Locate the cell with the specified text and output its [X, Y] center coordinate. 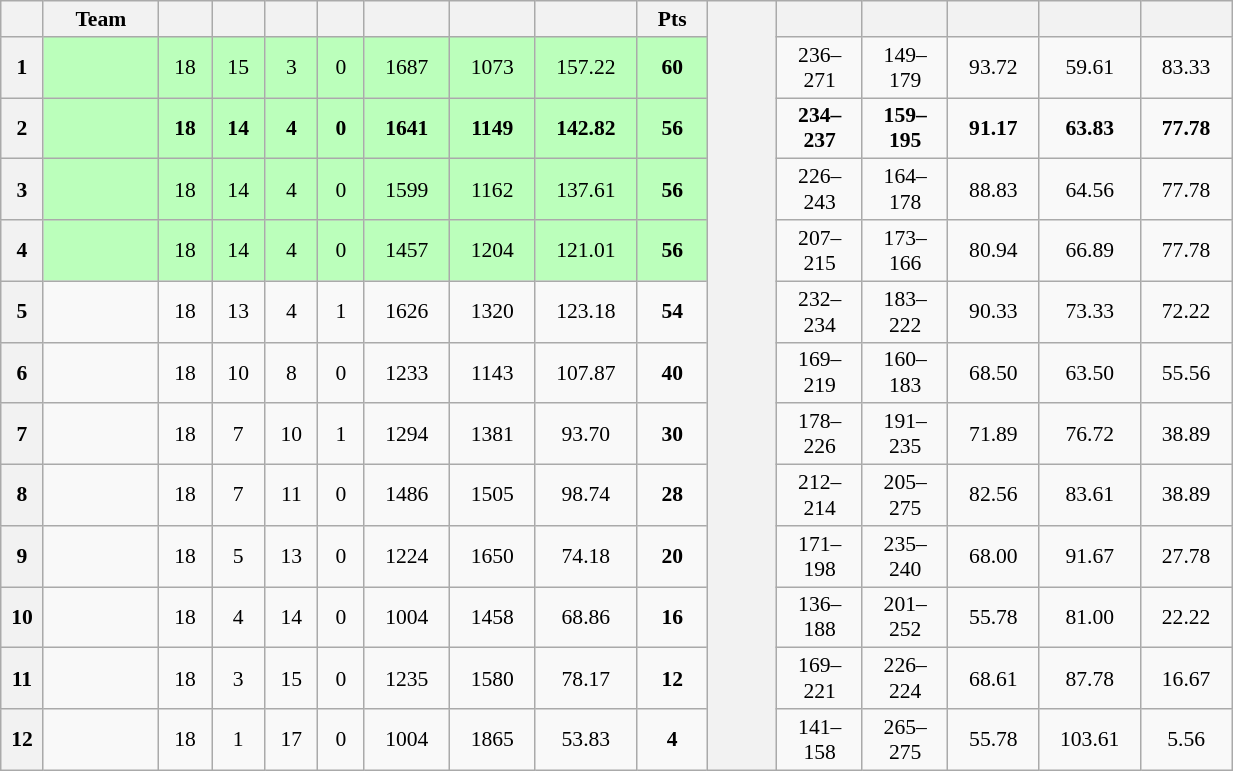
160–183 [905, 372]
191–235 [905, 434]
205–275 [905, 496]
59.61 [1090, 68]
1320 [493, 312]
68.86 [586, 618]
1505 [493, 496]
93.70 [586, 434]
123.18 [586, 312]
173–166 [905, 250]
1162 [493, 190]
1204 [493, 250]
91.67 [1090, 556]
236–271 [820, 68]
1073 [493, 68]
171–198 [820, 556]
78.17 [586, 678]
60 [672, 68]
1143 [493, 372]
234–237 [820, 128]
136–188 [820, 618]
1486 [407, 496]
1294 [407, 434]
27.78 [1186, 556]
1224 [407, 556]
212–214 [820, 496]
68.00 [994, 556]
1235 [407, 678]
1687 [407, 68]
63.83 [1090, 128]
207–215 [820, 250]
54 [672, 312]
2 [22, 128]
232–234 [820, 312]
88.83 [994, 190]
66.89 [1090, 250]
107.87 [586, 372]
83.61 [1090, 496]
1457 [407, 250]
98.74 [586, 496]
169–221 [820, 678]
1149 [493, 128]
226–224 [905, 678]
1641 [407, 128]
83.33 [1186, 68]
1599 [407, 190]
178–226 [820, 434]
149–179 [905, 68]
159–195 [905, 128]
Pts [672, 19]
68.50 [994, 372]
1458 [493, 618]
201–252 [905, 618]
82.56 [994, 496]
90.33 [994, 312]
28 [672, 496]
226–243 [820, 190]
87.78 [1090, 678]
63.50 [1090, 372]
53.83 [586, 740]
40 [672, 372]
142.82 [586, 128]
1381 [493, 434]
183–222 [905, 312]
1650 [493, 556]
137.61 [586, 190]
76.72 [1090, 434]
1626 [407, 312]
235–240 [905, 556]
6 [22, 372]
121.01 [586, 250]
81.00 [1090, 618]
64.56 [1090, 190]
103.61 [1090, 740]
164–178 [905, 190]
93.72 [994, 68]
5.56 [1186, 740]
141–158 [820, 740]
157.22 [586, 68]
80.94 [994, 250]
17 [292, 740]
68.61 [994, 678]
71.89 [994, 434]
9 [22, 556]
30 [672, 434]
1580 [493, 678]
72.22 [1186, 312]
74.18 [586, 556]
22.22 [1186, 618]
73.33 [1090, 312]
Team [100, 19]
91.17 [994, 128]
1865 [493, 740]
16 [672, 618]
1233 [407, 372]
169–219 [820, 372]
55.56 [1186, 372]
16.67 [1186, 678]
265–275 [905, 740]
20 [672, 556]
